From the cell containing the given text, extract its center point as (x, y) coordinate. 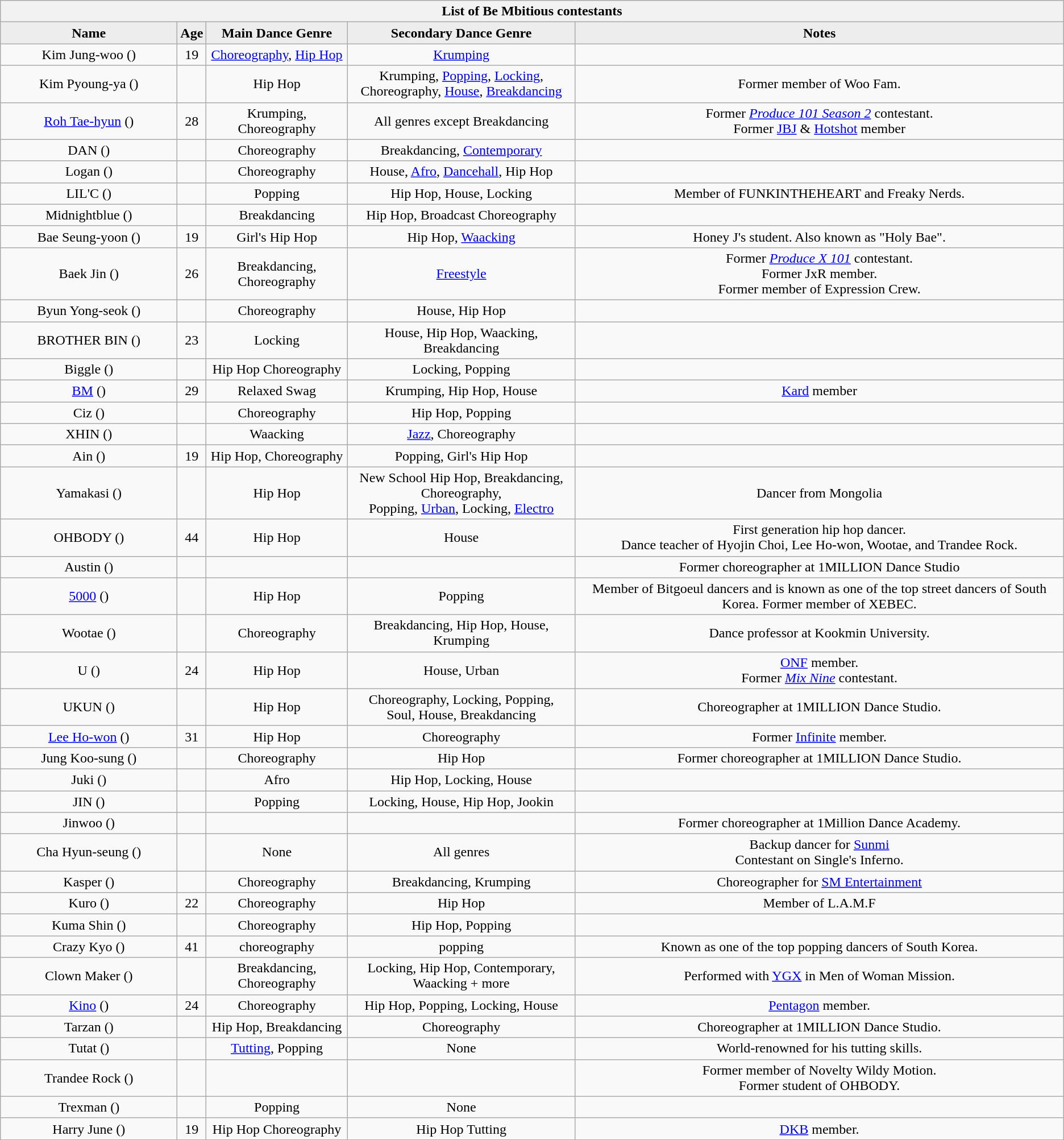
29 (192, 391)
Honey J's student. Also known as "Holy Bae". (820, 237)
Former choreographer at 1MILLION Dance Studio. (820, 758)
Yamakasi () (89, 493)
Pentagon member. (820, 1005)
Relaxed Swag (277, 391)
44 (192, 538)
Hip Hop, House, Locking (462, 193)
Harry June () (89, 1129)
Kim Jung-woo () (89, 55)
Tutat () (89, 1048)
Ain () (89, 456)
ONF member.Former Mix Nine contestant. (820, 670)
Kuma Shin () (89, 925)
Name (89, 33)
Byun Yong-seok () (89, 310)
Hip Hop, Popping, Locking, House (462, 1005)
Former Produce X 101 contestant.Former JxR member.Former member of Expression Crew. (820, 273)
Breakdancing, Contemporary (462, 150)
22 (192, 903)
Dancer from Mongolia (820, 493)
Bae Seung-yoon () (89, 237)
Tutting, Popping (277, 1048)
choreography (277, 947)
BROTHER BIN () (89, 340)
Known as one of the top popping dancers of South Korea. (820, 947)
Former member of Woo Fam. (820, 84)
Juki () (89, 780)
Krumping, Hip Hop, House (462, 391)
Choreography, Locking, Popping, Soul, House, Breakdancing (462, 707)
Former choreographer at 1MILLION Dance Studio (820, 567)
Logan () (89, 172)
Crazy Kyo () (89, 947)
Performed with YGX in Men of Woman Mission. (820, 976)
BM () (89, 391)
Hip Hop Tutting (462, 1129)
Locking (277, 340)
Breakdancing, Hip Hop, House, Krumping (462, 633)
Locking, Popping (462, 370)
Hip Hop, Breakdancing (277, 1027)
Kasper () (89, 882)
Trexman () (89, 1107)
DAN () (89, 150)
Freestyle (462, 273)
XHIN () (89, 434)
Breakdancing, Krumping (462, 882)
Jazz, Choreography (462, 434)
Trandee Rock () (89, 1078)
Secondary Dance Genre (462, 33)
House, Afro, Dancehall, Hip Hop (462, 172)
Kard member (820, 391)
Clown Maker () (89, 976)
Member of FUNKINTHEHEART and Freaky Nerds. (820, 193)
U () (89, 670)
Waacking (277, 434)
Ciz () (89, 413)
23 (192, 340)
Backup dancer for SunmiContestant on Single's Inferno. (820, 853)
UKUN () (89, 707)
House, Hip Hop, Waacking, Breakdancing (462, 340)
Wootae () (89, 633)
First generation hip hop dancer.Dance teacher of Hyojin Choi, Lee Ho-won, Wootae, and Trandee Rock. (820, 538)
OHBODY () (89, 538)
popping (462, 947)
Notes (820, 33)
Former choreographer at 1Million Dance Academy. (820, 823)
Krumping, Choreography (277, 121)
New School Hip Hop, Breakdancing, Choreography, Popping, Urban, Locking, Electro (462, 493)
Locking, House, Hip Hop, Jookin (462, 801)
Former Infinite member. (820, 736)
Lee Ho-won () (89, 736)
World-renowned for his tutting skills. (820, 1048)
JIN () (89, 801)
Cha Hyun-seung () (89, 853)
Hip Hop, Waacking (462, 237)
Main Dance Genre (277, 33)
Krumping, Popping, Locking, Choreography, House, Breakdancing (462, 84)
Austin () (89, 567)
House, Urban (462, 670)
Breakdancing (277, 215)
Former member of Novelty Wildy Motion.Former student of OHBODY. (820, 1078)
Hip Hop, Locking, House (462, 780)
Krumping (462, 55)
Jung Koo-sung () (89, 758)
Dance professor at Kookmin University. (820, 633)
Popping, Girl's Hip Hop (462, 456)
Member of Bitgoeul dancers and is known as one of the top street dancers of South Korea. Former member of XEBEC. (820, 596)
Baek Jin () (89, 273)
Kuro () (89, 903)
All genres except Breakdancing (462, 121)
Biggle () (89, 370)
Choreographer for SM Entertainment (820, 882)
Member of L.A.M.F (820, 903)
Afro (277, 780)
Midnightblue () (89, 215)
All genres (462, 853)
Jinwoo () (89, 823)
Roh Tae-hyun () (89, 121)
Choreography, Hip Hop (277, 55)
Hip Hop, Choreography (277, 456)
House (462, 538)
28 (192, 121)
5000 () (89, 596)
List of Be Mbitious contestants (532, 11)
Hip Hop, Broadcast Choreography (462, 215)
LIL'C () (89, 193)
Tarzan () (89, 1027)
26 (192, 273)
41 (192, 947)
Age (192, 33)
DKB member. (820, 1129)
Kim Pyoung-ya () (89, 84)
Locking, Hip Hop, Contemporary, Waacking + more (462, 976)
31 (192, 736)
Kino () (89, 1005)
Girl's Hip Hop (277, 237)
Former Produce 101 Season 2 contestant.Former JBJ & Hotshot member (820, 121)
House, Hip Hop (462, 310)
